Locate the cell with the specified text and output its (X, Y) center coordinate. 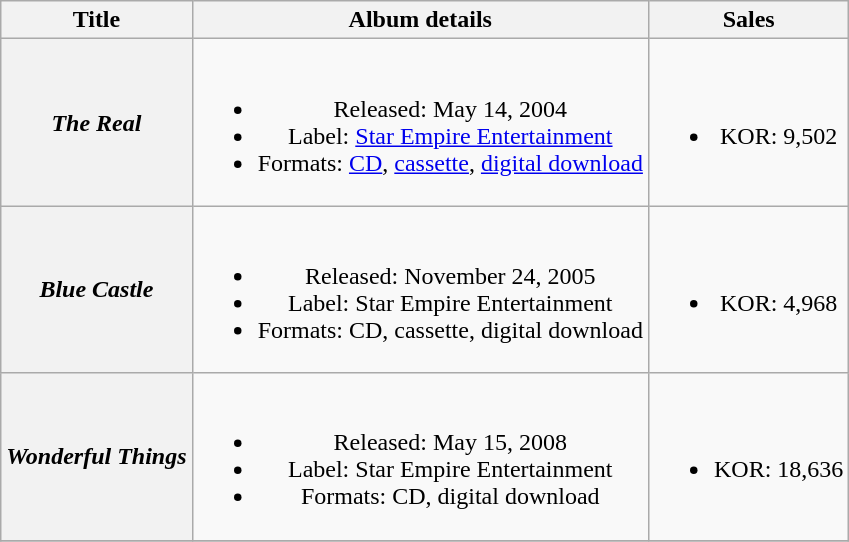
KOR: 4,968 (748, 290)
KOR: 18,636 (748, 456)
Wonderful Things (96, 456)
Title (96, 20)
Released: November 24, 2005Label: Star Empire EntertainmentFormats: CD, cassette, digital download (420, 290)
KOR: 9,502 (748, 122)
The Real (96, 122)
Blue Castle (96, 290)
Sales (748, 20)
Released: May 15, 2008Label: Star Empire EntertainmentFormats: CD, digital download (420, 456)
Released: May 14, 2004Label: Star Empire EntertainmentFormats: CD, cassette, digital download (420, 122)
Album details (420, 20)
